Extract the [x, y] coordinate from the center of the cell holding the provided text.  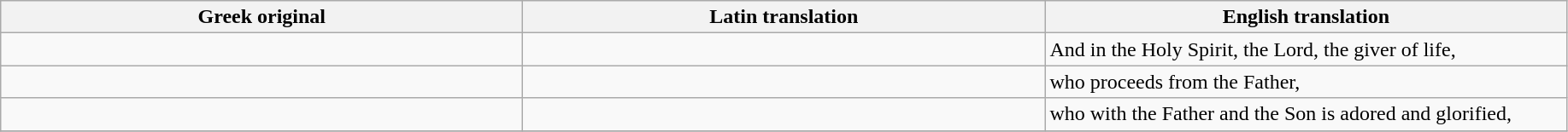
who with the Father and the Son is adored and glorified, [1306, 114]
who proceeds from the Father, [1306, 82]
English translation [1306, 17]
Latin translation [784, 17]
Greek original [261, 17]
And in the Holy Spirit, the Lord, the giver of life, [1306, 49]
